Search for the cell housing the specified text and yield its [X, Y] center coordinate. 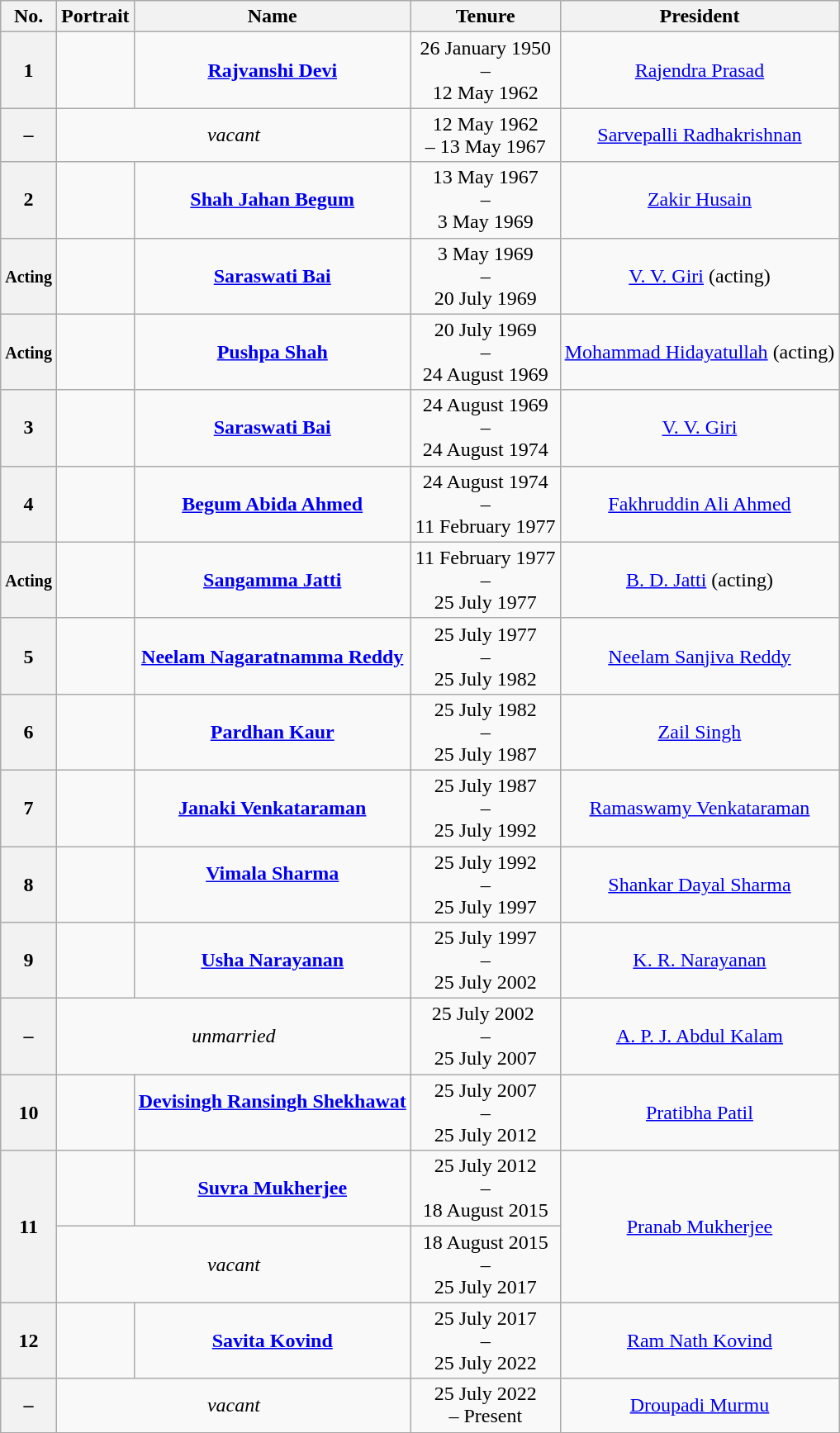
No. [29, 17]
3 May 1969–20 July 1969 [486, 276]
K. R. Narayanan [700, 961]
Usha Narayanan [273, 961]
8 [29, 884]
25 July 2012–18 August 2015 [486, 1189]
25 July 1977–25 July 1982 [486, 656]
25 July 2017–25 July 2022 [486, 1340]
5 [29, 656]
Tenure [486, 17]
11 February 1977–25 July 1977 [486, 580]
Rajendra Prasad [700, 70]
25 July 1992–25 July 1997 [486, 884]
A. P. J. Abdul Kalam [700, 1037]
4 [29, 504]
Suvra Mukherjee [273, 1189]
Devisingh Ransingh Shekhawat [273, 1113]
Vimala Sharma [273, 884]
Droupadi Murmu [700, 1406]
10 [29, 1113]
Ramaswamy Venkataraman [700, 808]
Pranab Mukherjee [700, 1227]
Rajvanshi Devi [273, 70]
unmarried [233, 1037]
3 [29, 428]
7 [29, 808]
25 July 1997–25 July 2002 [486, 961]
Neelam Sanjiva Reddy [700, 656]
20 July 1969–24 August 1969 [486, 352]
25 July 2002 – 25 July 2007 [486, 1037]
26 January 1950–12 May 1962 [486, 70]
Janaki Venkataraman [273, 808]
President [700, 17]
1 [29, 70]
9 [29, 961]
12 [29, 1340]
Portrait [95, 17]
Mohammad Hidayatullah (acting) [700, 352]
Neelam Nagaratnamma Reddy [273, 656]
25 July 2022– Present [486, 1406]
Ram Nath Kovind [700, 1340]
12 May 1962– 13 May 1967 [486, 135]
Savita Kovind [273, 1340]
24 August 1969–24 August 1974 [486, 428]
6 [29, 732]
25 July 1987–25 July 1992 [486, 808]
24 August 1974–11 February 1977 [486, 504]
Zakir Husain [700, 200]
Fakhruddin Ali Ahmed [700, 504]
13 May 1967–3 May 1969 [486, 200]
18 August 2015–25 July 2017 [486, 1265]
V. V. Giri [700, 428]
V. V. Giri (acting) [700, 276]
B. D. Jatti (acting) [700, 580]
2 [29, 200]
25 July 1982–25 July 1987 [486, 732]
Pushpa Shah [273, 352]
Sarvepalli Radhakrishnan [700, 135]
Pratibha Patil [700, 1113]
Shah Jahan Begum [273, 200]
25 July 2007–25 July 2012 [486, 1113]
Pardhan Kaur [273, 732]
11 [29, 1227]
Name [273, 17]
Zail Singh [700, 732]
Sangamma Jatti [273, 580]
Begum Abida Ahmed [273, 504]
Shankar Dayal Sharma [700, 884]
